Locate the cell with the specified text and output its (X, Y) center coordinate. 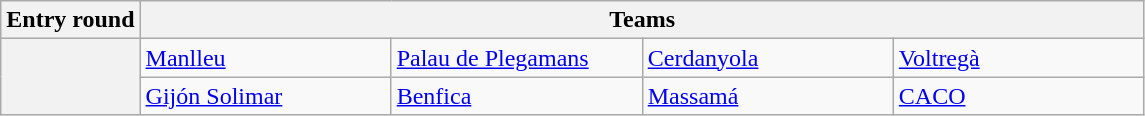
Benfica (516, 96)
Voltregà (1018, 58)
CACO (1018, 96)
Palau de Plegamans (516, 58)
Gijón Solimar (266, 96)
Teams (642, 20)
Cerdanyola (768, 58)
Manlleu (266, 58)
Massamá (768, 96)
Entry round (70, 20)
